Search for the cell housing the specified text and yield its (X, Y) center coordinate. 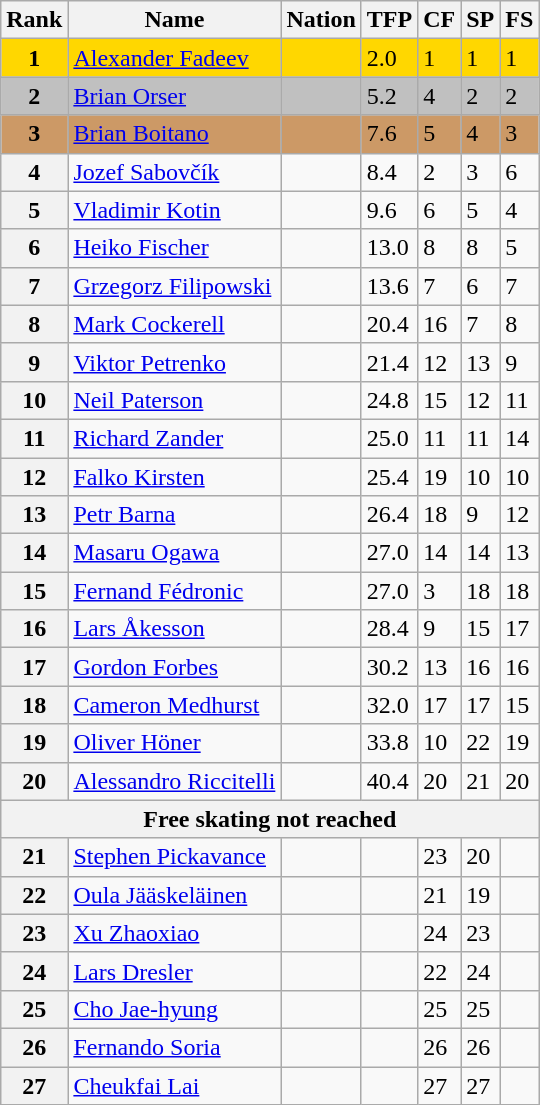
33.8 (389, 743)
40.4 (389, 781)
9.6 (389, 210)
Fernando Soria (174, 1047)
Brian Orser (174, 96)
Lars Åkesson (174, 629)
Neil Paterson (174, 400)
Cheukfai Lai (174, 1085)
Xu Zhaoxiao (174, 933)
Oliver Höner (174, 743)
Petr Barna (174, 515)
Cameron Medhurst (174, 705)
Gordon Forbes (174, 667)
CF (440, 20)
24.8 (389, 400)
Vladimir Kotin (174, 210)
2.0 (389, 58)
25.0 (389, 438)
Nation (321, 20)
Masaru Ogawa (174, 553)
Cho Jae-hyung (174, 1009)
13.0 (389, 248)
Jozef Sabovčík (174, 172)
Lars Dresler (174, 971)
26.4 (389, 515)
Name (174, 20)
Stephen Pickavance (174, 857)
20.4 (389, 324)
Free skating not reached (270, 819)
8.4 (389, 172)
Alessandro Riccitelli (174, 781)
28.4 (389, 629)
Rank (34, 20)
Viktor Petrenko (174, 362)
Falko Kirsten (174, 477)
Fernand Fédronic (174, 591)
FS (520, 20)
Brian Boitano (174, 134)
Heiko Fischer (174, 248)
Richard Zander (174, 438)
5.2 (389, 96)
Alexander Fadeev (174, 58)
SP (480, 20)
32.0 (389, 705)
25.4 (389, 477)
TFP (389, 20)
Oula Jääskeläinen (174, 895)
Mark Cockerell (174, 324)
30.2 (389, 667)
21.4 (389, 362)
7.6 (389, 134)
Grzegorz Filipowski (174, 286)
13.6 (389, 286)
